Pinpoint the cell where the given text exists, returning its [x, y] midpoint coordinate. 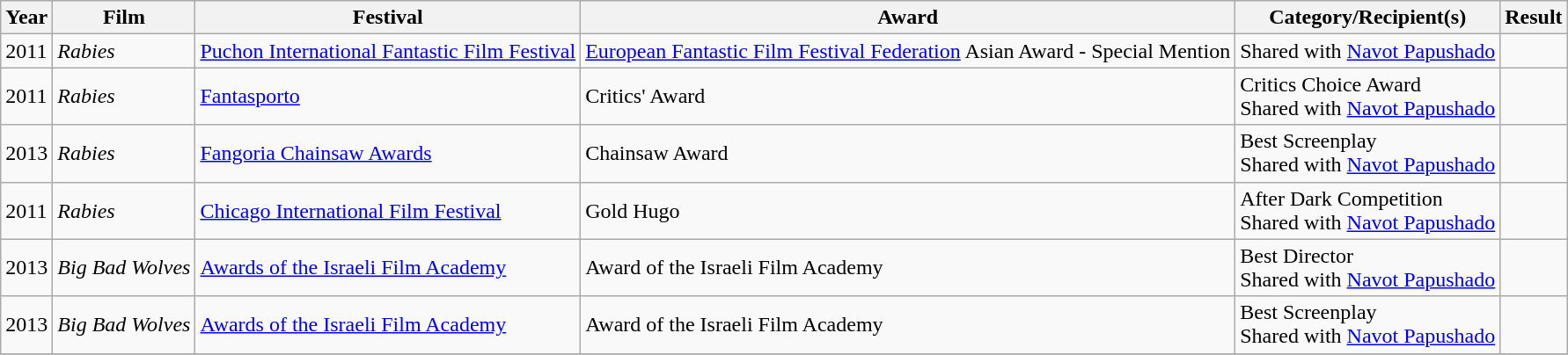
Film [124, 18]
European Fantastic Film Festival Federation Asian Award - Special Mention [908, 51]
After Dark CompetitionShared with Navot Papushado [1367, 211]
Chicago International Film Festival [388, 211]
Fangoria Chainsaw Awards [388, 153]
Fantasporto [388, 97]
Gold Hugo [908, 211]
Year [26, 18]
Critics Choice AwardShared with Navot Papushado [1367, 97]
Result [1534, 18]
Best DirectorShared with Navot Papushado [1367, 267]
Chainsaw Award [908, 153]
Critics' Award [908, 97]
Category/Recipient(s) [1367, 18]
Puchon International Fantastic Film Festival [388, 51]
Shared with Navot Papushado [1367, 51]
Award [908, 18]
Festival [388, 18]
